Search for the cell housing the specified text and yield its (X, Y) center coordinate. 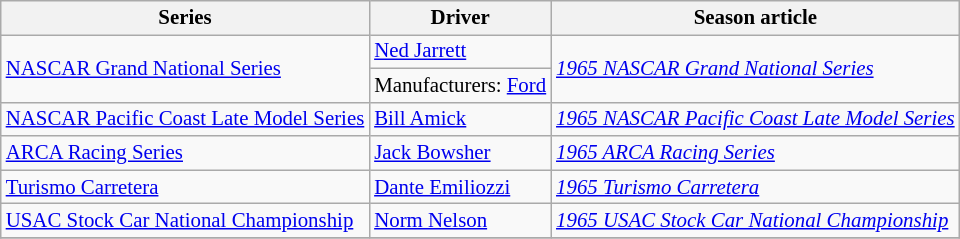
1965 NASCAR Grand National Series (755, 68)
Ned Jarrett (460, 51)
Manufacturers: Ford (460, 85)
NASCAR Pacific Coast Late Model Series (185, 119)
1965 Turismo Carretera (755, 187)
ARCA Racing Series (185, 153)
Series (185, 18)
1965 NASCAR Pacific Coast Late Model Series (755, 119)
NASCAR Grand National Series (185, 68)
Turismo Carretera (185, 187)
Norm Nelson (460, 221)
USAC Stock Car National Championship (185, 221)
Jack Bowsher (460, 153)
Bill Amick (460, 119)
Dante Emiliozzi (460, 187)
1965 ARCA Racing Series (755, 153)
Driver (460, 18)
Season article (755, 18)
1965 USAC Stock Car National Championship (755, 221)
